Search for the cell housing the specified text and yield its [x, y] center coordinate. 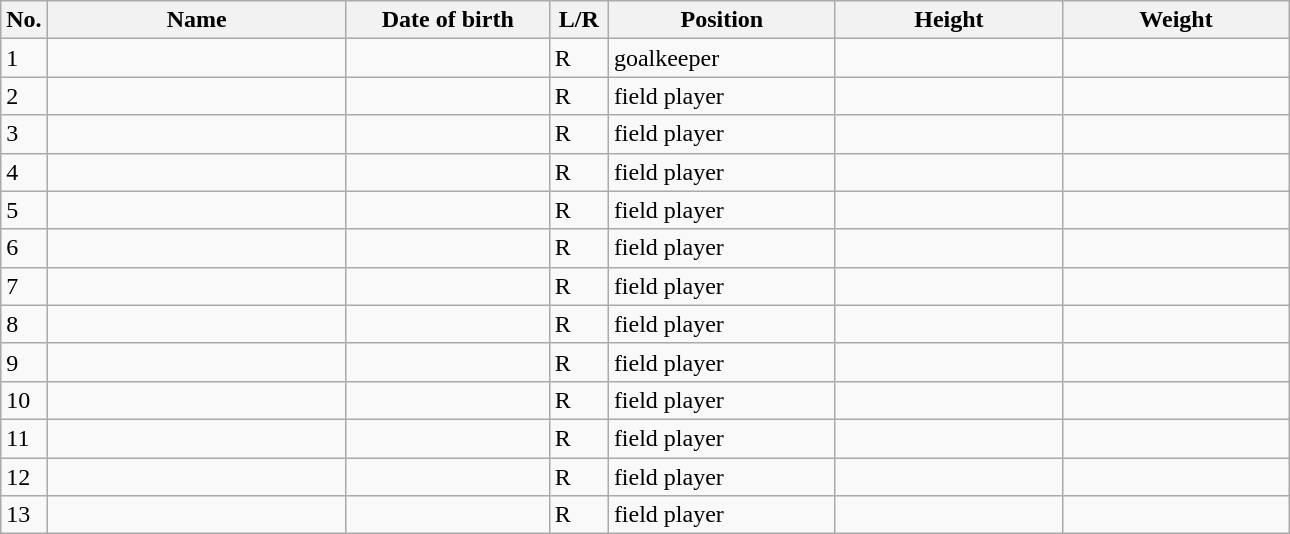
1 [24, 58]
Weight [1176, 20]
4 [24, 172]
Name [196, 20]
7 [24, 286]
12 [24, 477]
goalkeeper [722, 58]
11 [24, 438]
Height [948, 20]
Date of birth [448, 20]
2 [24, 96]
3 [24, 134]
8 [24, 324]
10 [24, 400]
No. [24, 20]
5 [24, 210]
9 [24, 362]
6 [24, 248]
13 [24, 515]
L/R [578, 20]
Position [722, 20]
